Capture the cell that displays the provided text and extract its (x, y) central coordinate. 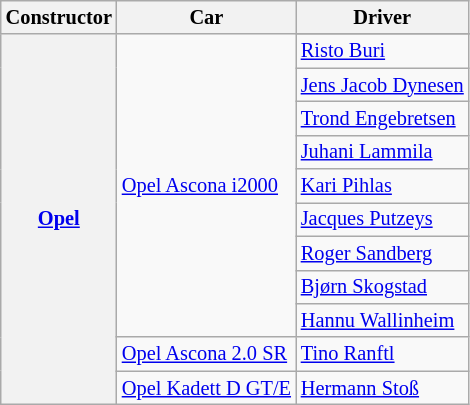
Jacques Putzeys (382, 219)
Jens Jacob Dynesen (382, 85)
Opel Ascona 2.0 SR (206, 354)
Risto Buri (382, 51)
Hannu Wallinheim (382, 320)
Opel (59, 219)
Hermann Stoß (382, 388)
Constructor (59, 17)
Tino Ranftl (382, 354)
Juhani Lammila (382, 152)
Driver (382, 17)
Trond Engebretsen (382, 118)
Opel Kadett D GT/E (206, 388)
Opel Ascona i2000 (206, 186)
Car (206, 17)
Kari Pihlas (382, 186)
Bjørn Skogstad (382, 287)
Roger Sandberg (382, 253)
